Return (X, Y) of the center of cell containing provided text 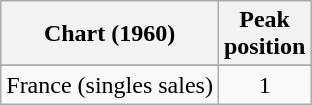
France (singles sales) (110, 85)
1 (264, 85)
Peakposition (264, 34)
Chart (1960) (110, 34)
